Find where the given text appears and provide that cell's center as [X, Y] coordinate. 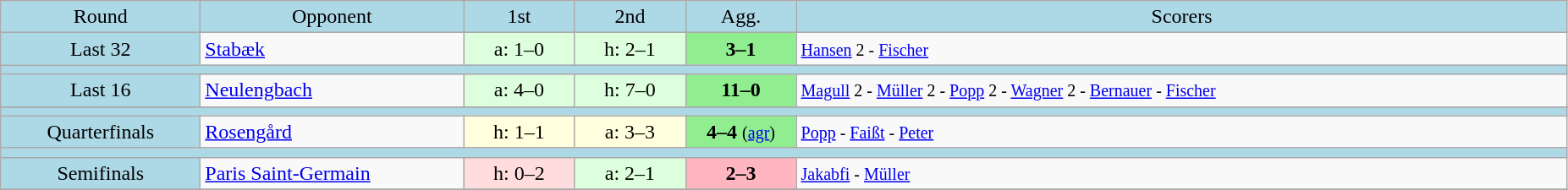
a: 1–0 [520, 49]
Stabæk [332, 49]
Last 32 [101, 49]
h: 0–2 [520, 173]
a: 2–1 [630, 173]
Agg. [741, 17]
Jakabfi - Müller [1181, 173]
Popp - Faißt - Peter [1181, 132]
Round [101, 17]
Semifinals [101, 173]
Neulengbach [332, 90]
11–0 [741, 90]
4–4 (agr) [741, 132]
a: 3–3 [630, 132]
Hansen 2 - Fischer [1181, 49]
Quarterfinals [101, 132]
Paris Saint-Germain [332, 173]
h: 1–1 [520, 132]
Rosengård [332, 132]
a: 4–0 [520, 90]
h: 7–0 [630, 90]
2–3 [741, 173]
1st [520, 17]
Magull 2 - Müller 2 - Popp 2 - Wagner 2 - Bernauer - Fischer [1181, 90]
2nd [630, 17]
Last 16 [101, 90]
h: 2–1 [630, 49]
3–1 [741, 49]
Scorers [1181, 17]
Opponent [332, 17]
